Pinpoint the cell where the given text exists, returning its (X, Y) midpoint coordinate. 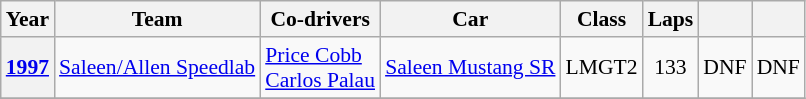
Price Cobb Carlos Palau (320, 68)
Saleen Mustang SR (470, 68)
Year (28, 19)
Laps (671, 19)
Team (157, 19)
133 (671, 68)
LMGT2 (601, 68)
Co-drivers (320, 19)
Saleen/Allen Speedlab (157, 68)
Class (601, 19)
Car (470, 19)
1997 (28, 68)
